Scan for the cell matching the given text and deliver its (X, Y) coordinate at center. 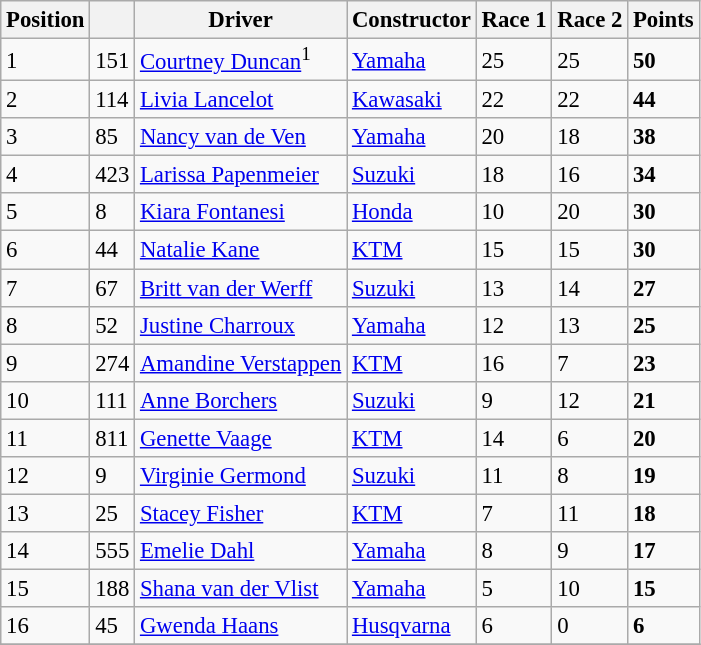
Virginie Germond (241, 476)
Justine Charroux (241, 325)
Honda (412, 213)
Points (664, 20)
2 (46, 100)
555 (112, 551)
Genette Vaage (241, 438)
Kawasaki (412, 100)
Anne Borchers (241, 400)
19 (664, 476)
111 (112, 400)
38 (664, 137)
Larissa Papenmeier (241, 175)
Shana van der Vlist (241, 588)
188 (112, 588)
Britt van der Werff (241, 288)
114 (112, 100)
Position (46, 20)
Amandine Verstappen (241, 363)
Kiara Fontanesi (241, 213)
Husqvarna (412, 626)
274 (112, 363)
Natalie Kane (241, 250)
423 (112, 175)
0 (590, 626)
85 (112, 137)
52 (112, 325)
23 (664, 363)
50 (664, 60)
151 (112, 60)
Nancy van de Ven (241, 137)
Race 2 (590, 20)
1 (46, 60)
27 (664, 288)
Stacey Fisher (241, 513)
34 (664, 175)
Gwenda Haans (241, 626)
Constructor (412, 20)
Emelie Dahl (241, 551)
17 (664, 551)
Courtney Duncan1 (241, 60)
Race 1 (514, 20)
811 (112, 438)
Driver (241, 20)
Livia Lancelot (241, 100)
4 (46, 175)
45 (112, 626)
21 (664, 400)
67 (112, 288)
3 (46, 137)
